Pinpoint the cell where the given text exists, returning its [x, y] midpoint coordinate. 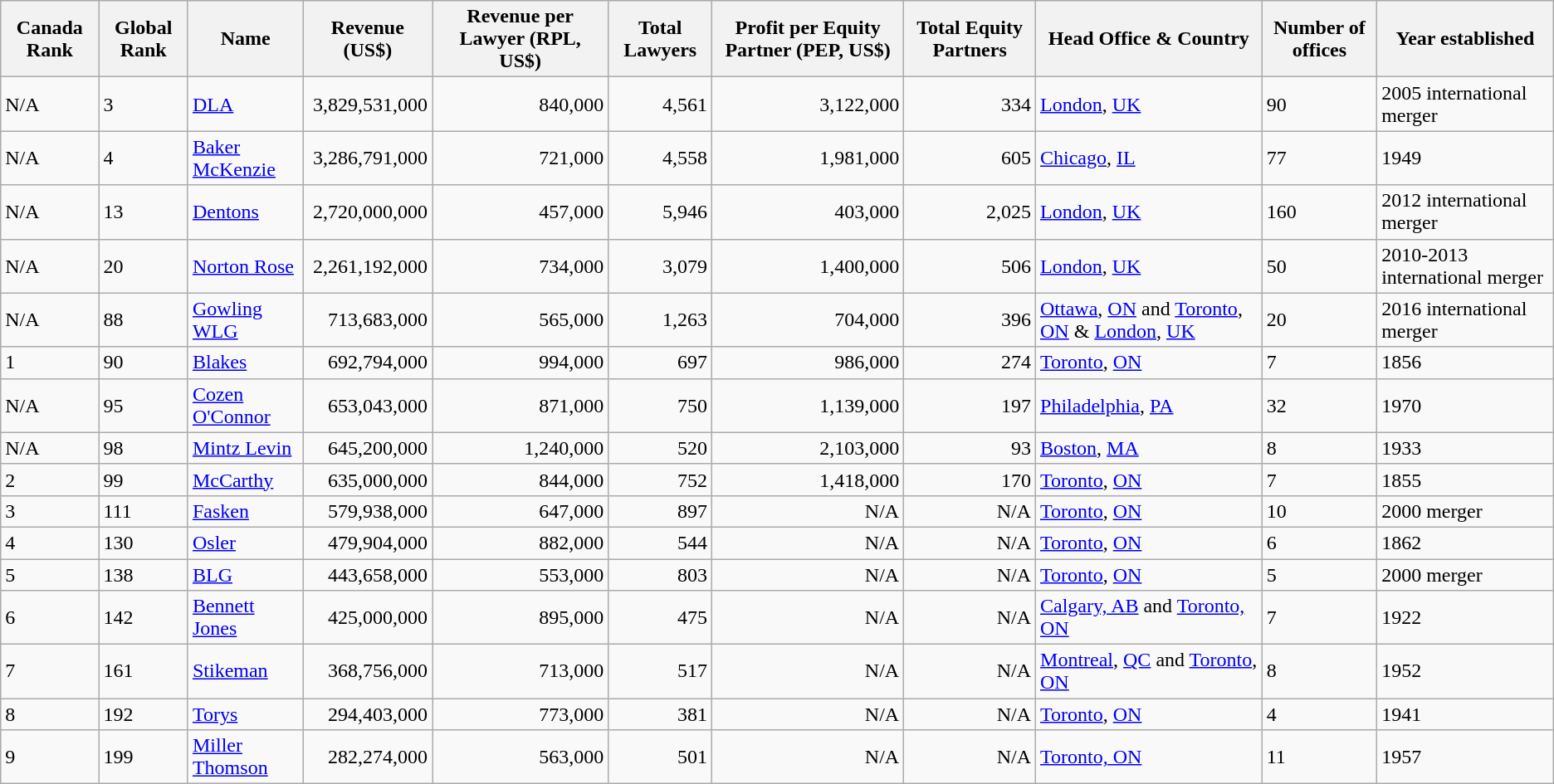
DLA [246, 105]
Bennett Jones [246, 617]
Head Office & Country [1149, 39]
1933 [1466, 448]
645,200,000 [367, 448]
9 [50, 757]
BLG [246, 575]
50 [1319, 265]
986,000 [807, 363]
713,683,000 [367, 320]
871,000 [520, 405]
10 [1319, 511]
Calgary, AB and Toronto, ON [1149, 617]
1,981,000 [807, 158]
647,000 [520, 511]
506 [970, 265]
2 [50, 480]
396 [970, 320]
199 [144, 757]
425,000,000 [367, 617]
3,286,791,000 [367, 158]
Mintz Levin [246, 448]
895,000 [520, 617]
882,000 [520, 543]
Chicago, IL [1149, 158]
161 [144, 672]
Miller Thomson [246, 757]
197 [970, 405]
98 [144, 448]
138 [144, 575]
1,240,000 [520, 448]
457,000 [520, 212]
844,000 [520, 480]
88 [144, 320]
McCarthy [246, 480]
Montreal, QC and Toronto, ON [1149, 672]
605 [970, 158]
713,000 [520, 672]
Ottawa, ON and Toronto, ON & London, UK [1149, 320]
501 [661, 757]
Year established [1466, 39]
160 [1319, 212]
1957 [1466, 757]
Number of offices [1319, 39]
544 [661, 543]
475 [661, 617]
99 [144, 480]
111 [144, 511]
Revenue per Lawyer (RPL, US$) [520, 39]
1855 [1466, 480]
4,561 [661, 105]
Osler [246, 543]
2,103,000 [807, 448]
653,043,000 [367, 405]
1952 [1466, 672]
1,139,000 [807, 405]
13 [144, 212]
803 [661, 575]
3,079 [661, 265]
1862 [1466, 543]
579,938,000 [367, 511]
897 [661, 511]
Gowling WLG [246, 320]
840,000 [520, 105]
Revenue (US$) [367, 39]
2,720,000,000 [367, 212]
2005 international merger [1466, 105]
294,403,000 [367, 714]
2,025 [970, 212]
Cozen O'Connor [246, 405]
Canada Rank [50, 39]
750 [661, 405]
274 [970, 363]
130 [144, 543]
553,000 [520, 575]
403,000 [807, 212]
142 [144, 617]
1,263 [661, 320]
517 [661, 672]
Baker McKenzie [246, 158]
2016 international merger [1466, 320]
Total Lawyers [661, 39]
334 [970, 105]
1941 [1466, 714]
1,400,000 [807, 265]
3,122,000 [807, 105]
Stikeman [246, 672]
381 [661, 714]
Dentons [246, 212]
752 [661, 480]
Name [246, 39]
565,000 [520, 320]
4,558 [661, 158]
170 [970, 480]
32 [1319, 405]
95 [144, 405]
Fasken [246, 511]
1,418,000 [807, 480]
1922 [1466, 617]
563,000 [520, 757]
443,658,000 [367, 575]
2012 international merger [1466, 212]
282,274,000 [367, 757]
Torys [246, 714]
Blakes [246, 363]
368,756,000 [367, 672]
192 [144, 714]
773,000 [520, 714]
2,261,192,000 [367, 265]
692,794,000 [367, 363]
721,000 [520, 158]
Total Equity Partners [970, 39]
1949 [1466, 158]
2010-2013 international merger [1466, 265]
11 [1319, 757]
Global Rank [144, 39]
520 [661, 448]
734,000 [520, 265]
635,000,000 [367, 480]
Philadelphia, PA [1149, 405]
Profit per Equity Partner (PEP, US$) [807, 39]
994,000 [520, 363]
3,829,531,000 [367, 105]
479,904,000 [367, 543]
1970 [1466, 405]
Boston, MA [1149, 448]
697 [661, 363]
1856 [1466, 363]
5,946 [661, 212]
93 [970, 448]
1 [50, 363]
704,000 [807, 320]
77 [1319, 158]
Norton Rose [246, 265]
